Search for the cell housing the specified text and yield its [x, y] center coordinate. 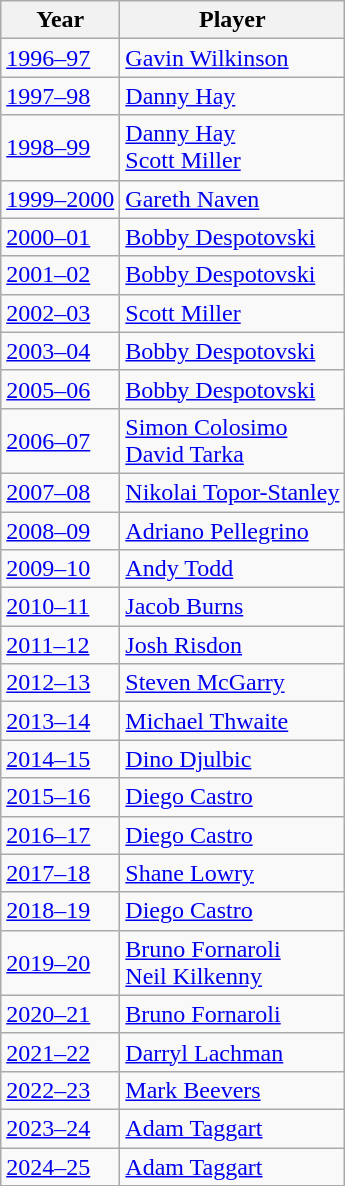
2011–12 [60, 645]
Bruno Fornaroli Neil Kilkenny [232, 962]
2001–02 [60, 275]
2012–13 [60, 683]
2017–18 [60, 873]
Danny Hay [232, 96]
2008–09 [60, 531]
2005–06 [60, 389]
Gareth Naven [232, 199]
Gavin Wilkinson [232, 58]
Michael Thwaite [232, 721]
2014–15 [60, 759]
Jacob Burns [232, 607]
Darryl Lachman [232, 1052]
2016–17 [60, 835]
2009–10 [60, 569]
Simon Colosimo David Tarka [232, 440]
2019–20 [60, 962]
2018–19 [60, 911]
2010–11 [60, 607]
Player [232, 20]
Steven McGarry [232, 683]
2021–22 [60, 1052]
Josh Risdon [232, 645]
Shane Lowry [232, 873]
2006–07 [60, 440]
Mark Beevers [232, 1090]
2013–14 [60, 721]
2020–21 [60, 1014]
2022–23 [60, 1090]
Dino Djulbic [232, 759]
Year [60, 20]
Danny Hay Scott Miller [232, 148]
Adriano Pellegrino [232, 531]
2015–16 [60, 797]
1996–97 [60, 58]
1998–99 [60, 148]
2002–03 [60, 313]
2000–01 [60, 237]
Nikolai Topor-Stanley [232, 492]
1997–98 [60, 96]
2024–25 [60, 1167]
2007–08 [60, 492]
1999–2000 [60, 199]
Andy Todd [232, 569]
Scott Miller [232, 313]
2023–24 [60, 1128]
2003–04 [60, 351]
Bruno Fornaroli [232, 1014]
